Determine the (x, y) coordinate at the center of the cell enclosing the given text.  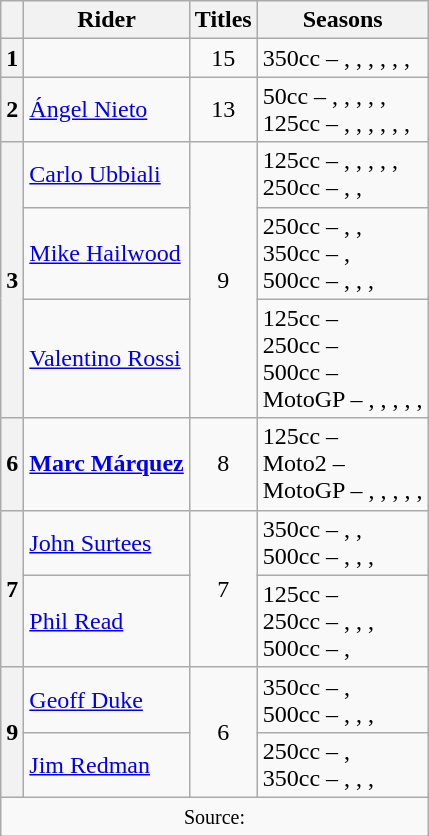
350cc – , 500cc – , , , (342, 700)
125cc – 250cc – 500cc – MotoGP – , , , , , (342, 358)
Titles (223, 20)
Rider (106, 20)
3 (12, 280)
125cc – 250cc – , , , 500cc – , (342, 621)
125cc – , , , , , 250cc – , , (342, 174)
Valentino Rossi (106, 358)
Ángel Nieto (106, 110)
15 (223, 58)
50cc – , , , , , 125cc – , , , , , , (342, 110)
13 (223, 110)
John Surtees (106, 542)
Seasons (342, 20)
125cc – Moto2 – MotoGP – , , , , , (342, 464)
Jim Redman (106, 764)
1 (12, 58)
Geoff Duke (106, 700)
350cc – , , 500cc – , , , (342, 542)
250cc – , 350cc – , , , (342, 764)
Source: (214, 816)
250cc – , , 350cc – , 500cc – , , , (342, 253)
Carlo Ubbiali (106, 174)
8 (223, 464)
Mike Hailwood (106, 253)
Marc Márquez (106, 464)
350cc – , , , , , , (342, 58)
2 (12, 110)
Phil Read (106, 621)
